From the cell containing the given text, extract its center point as (X, Y) coordinate. 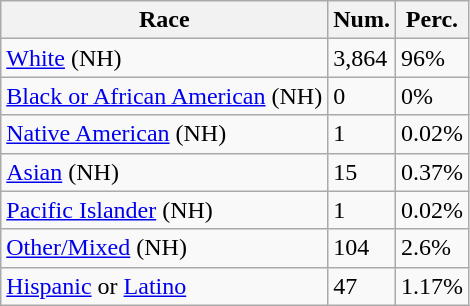
0% (432, 96)
0 (362, 96)
104 (362, 248)
15 (362, 172)
Hispanic or Latino (164, 286)
2.6% (432, 248)
Asian (NH) (164, 172)
0.37% (432, 172)
Pacific Islander (NH) (164, 210)
1.17% (432, 286)
Other/Mixed (NH) (164, 248)
3,864 (362, 58)
Black or African American (NH) (164, 96)
96% (432, 58)
Perc. (432, 20)
Num. (362, 20)
47 (362, 286)
Native American (NH) (164, 134)
White (NH) (164, 58)
Race (164, 20)
